From the cell containing the given text, extract its center point as (x, y) coordinate. 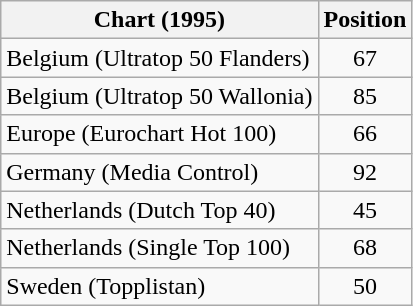
Sweden (Topplistan) (160, 286)
67 (365, 58)
Netherlands (Dutch Top 40) (160, 210)
66 (365, 134)
68 (365, 248)
92 (365, 172)
45 (365, 210)
Europe (Eurochart Hot 100) (160, 134)
Belgium (Ultratop 50 Wallonia) (160, 96)
Belgium (Ultratop 50 Flanders) (160, 58)
Germany (Media Control) (160, 172)
85 (365, 96)
Chart (1995) (160, 20)
50 (365, 286)
Position (365, 20)
Netherlands (Single Top 100) (160, 248)
